Detect which cell encompasses the target text, then output its [X, Y] center coordinate. 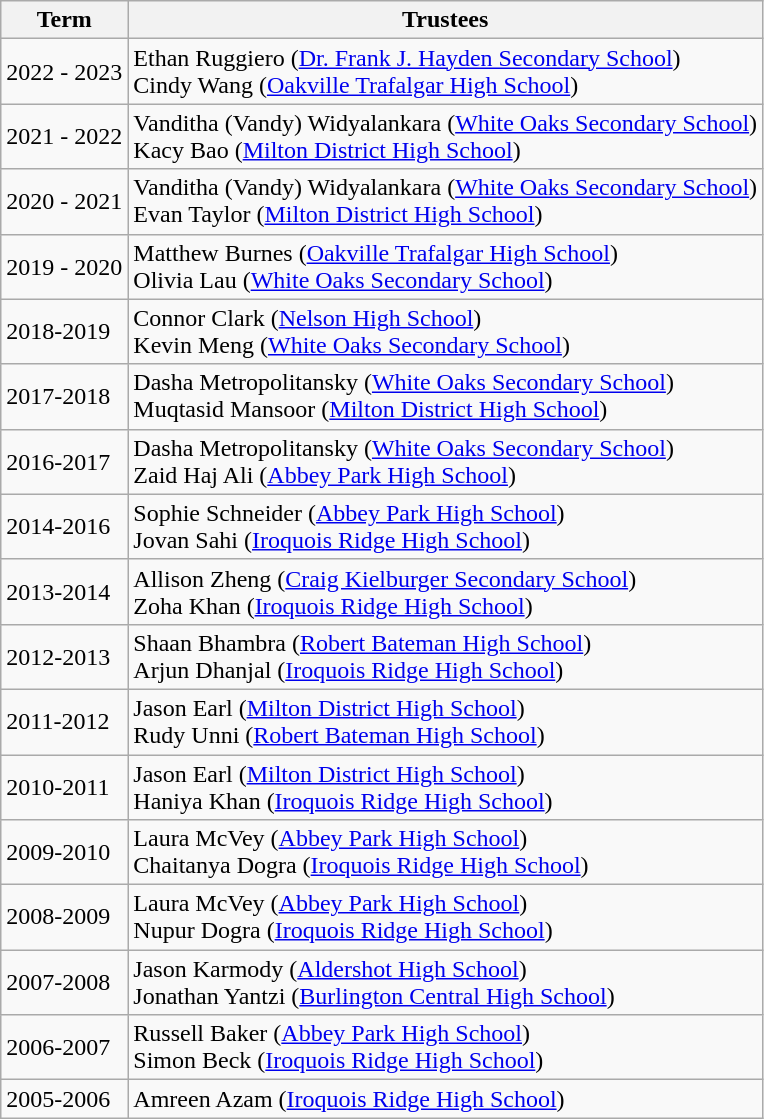
Sophie Schneider (Abbey Park High School)Jovan Sahi (Iroquois Ridge High School) [446, 526]
Term [64, 20]
2019 - 2020 [64, 266]
2013-2014 [64, 592]
2014-2016 [64, 526]
2008-2009 [64, 918]
Jason Earl (Milton District High School)Haniya Khan (Iroquois Ridge High School) [446, 786]
Vanditha (Vandy) Widyalankara (White Oaks Secondary School)Evan Taylor (Milton District High School) [446, 202]
Amreen Azam (Iroquois Ridge High School) [446, 1099]
2009-2010 [64, 852]
2016-2017 [64, 462]
Jason Karmody (Aldershot High School)Jonathan Yantzi (Burlington Central High School) [446, 982]
Matthew Burnes (Oakville Trafalgar High School)Olivia Lau (White Oaks Secondary School) [446, 266]
Connor Clark (Nelson High School)Kevin Meng (White Oaks Secondary School) [446, 332]
Dasha Metropolitansky (White Oaks Secondary School)Muqtasid Mansoor (Milton District High School) [446, 396]
2018-2019 [64, 332]
Russell Baker (Abbey Park High School)Simon Beck (Iroquois Ridge High School) [446, 1048]
2010-2011 [64, 786]
Shaan Bhambra (Robert Bateman High School)Arjun Dhanjal (Iroquois Ridge High School) [446, 656]
2021 - 2022 [64, 136]
Trustees [446, 20]
2007-2008 [64, 982]
Vanditha (Vandy) Widyalankara (White Oaks Secondary School)Kacy Bao (Milton District High School) [446, 136]
2011-2012 [64, 722]
Laura McVey (Abbey Park High School)Chaitanya Dogra (Iroquois Ridge High School) [446, 852]
2017-2018 [64, 396]
2005-2006 [64, 1099]
Dasha Metropolitansky (White Oaks Secondary School)Zaid Haj Ali (Abbey Park High School) [446, 462]
Jason Earl (Milton District High School)Rudy Unni (Robert Bateman High School) [446, 722]
Ethan Ruggiero (Dr. Frank J. Hayden Secondary School)Cindy Wang (Oakville Trafalgar High School) [446, 72]
Allison Zheng (Craig Kielburger Secondary School)Zoha Khan (Iroquois Ridge High School) [446, 592]
2012-2013 [64, 656]
2006-2007 [64, 1048]
2020 - 2021 [64, 202]
2022 - 2023 [64, 72]
Laura McVey (Abbey Park High School)Nupur Dogra (Iroquois Ridge High School) [446, 918]
